Extract the [X, Y] coordinate from the center of the cell holding the provided text.  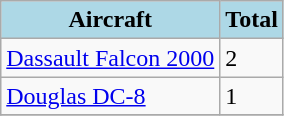
Total [252, 20]
Aircraft [110, 20]
Douglas DC-8 [110, 96]
1 [252, 96]
2 [252, 58]
Dassault Falcon 2000 [110, 58]
